Scan for the cell matching the given text and deliver its (X, Y) coordinate at center. 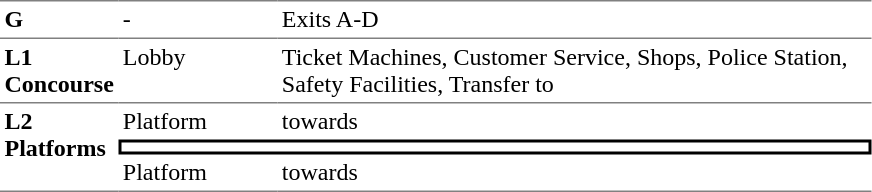
Exits A-D (574, 19)
- (198, 19)
Lobby (198, 71)
L1Concourse (59, 71)
L2Platforms (59, 148)
G (59, 19)
Ticket Machines, Customer Service, Shops, Police Station, Safety Facilities, Transfer to (574, 71)
